Pinpoint the cell where the given text exists, returning its (X, Y) midpoint coordinate. 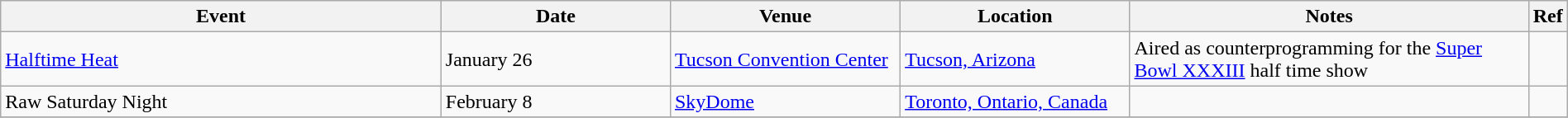
Raw Saturday Night (222, 101)
Tucson Convention Center (785, 59)
SkyDome (785, 101)
Date (556, 17)
Event (222, 17)
Tucson, Arizona (1016, 59)
Venue (785, 17)
Aired as counterprogramming for the Super Bowl XXXIII half time show (1329, 59)
Notes (1329, 17)
Location (1016, 17)
February 8 (556, 101)
Toronto, Ontario, Canada (1016, 101)
January 26 (556, 59)
Ref (1548, 17)
Halftime Heat (222, 59)
